Return the (x, y) coordinate for the center point of the cell that contains the specified text.  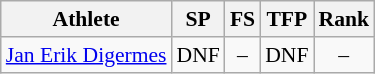
Rank (344, 19)
TFP (286, 19)
SP (198, 19)
Jan Erik Digermes (86, 55)
Athlete (86, 19)
FS (242, 19)
